Return the (X, Y) coordinate for the center point of the cell that contains the specified text.  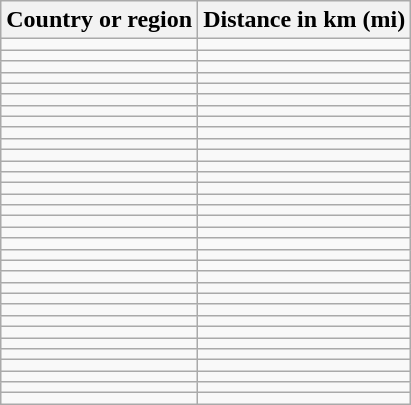
Distance in km (mi) (304, 20)
Country or region (100, 20)
